Search for the cell housing the specified text and yield its (X, Y) center coordinate. 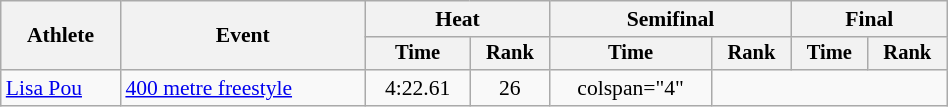
Final (869, 19)
Semifinal (671, 19)
400 metre freestyle (242, 88)
26 (510, 88)
Lisa Pou (61, 88)
4:22.61 (418, 88)
Heat (457, 19)
Event (242, 36)
Athlete (61, 36)
colspan="4" (631, 88)
